Detect which cell encompasses the target text, then output its [X, Y] center coordinate. 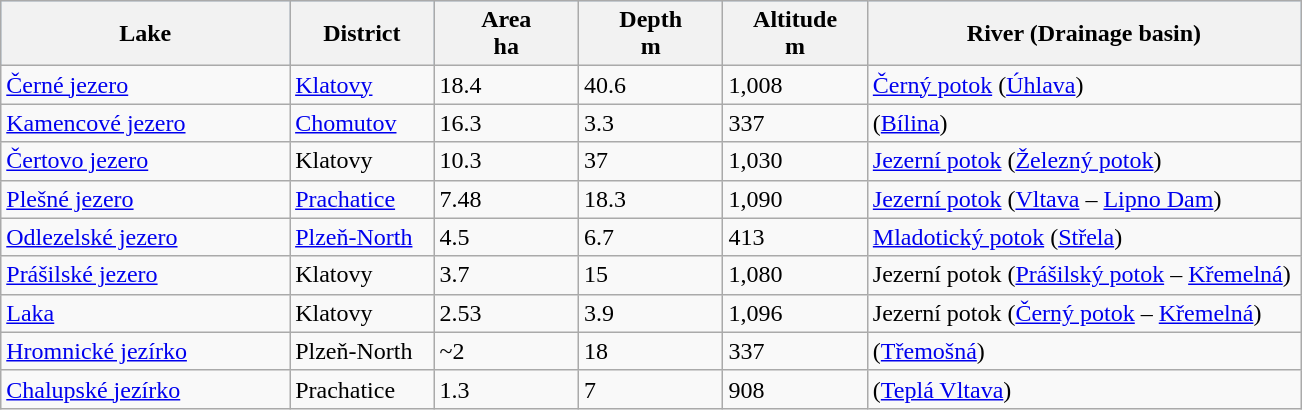
Chomutov [362, 123]
Jezerní potok (Železný potok) [1084, 161]
3.7 [506, 275]
2.53 [506, 313]
Prášilské jezero [146, 275]
Mladotický potok (Střela) [1084, 237]
Hromnické jezírko [146, 351]
18.3 [650, 199]
1,090 [795, 199]
Laka [146, 313]
Jezerní potok (Černý potok – Křemelná) [1084, 313]
16.3 [506, 123]
Plešné jezero [146, 199]
Černý potok (Úhlava) [1084, 85]
3.3 [650, 123]
Čertovo jezero [146, 161]
River (Drainage basin) [1084, 34]
Depthm [650, 34]
4.5 [506, 237]
Černé jezero [146, 85]
1,096 [795, 313]
1,008 [795, 85]
Lake [146, 34]
District [362, 34]
15 [650, 275]
18 [650, 351]
7 [650, 389]
40.6 [650, 85]
1.3 [506, 389]
~2 [506, 351]
Chalupské jezírko [146, 389]
Altitudem [795, 34]
3.9 [650, 313]
7.48 [506, 199]
413 [795, 237]
Jezerní potok (Prášilský potok – Křemelná) [1084, 275]
Kamencové jezero [146, 123]
1,080 [795, 275]
1,030 [795, 161]
18.4 [506, 85]
Odlezelské jezero [146, 237]
(Třemošná) [1084, 351]
6.7 [650, 237]
(Bílina) [1084, 123]
10.3 [506, 161]
Jezerní potok (Vltava – Lipno Dam) [1084, 199]
908 [795, 389]
37 [650, 161]
(Teplá Vltava) [1084, 389]
Areaha [506, 34]
